From the cell containing the given text, extract its center point as (x, y) coordinate. 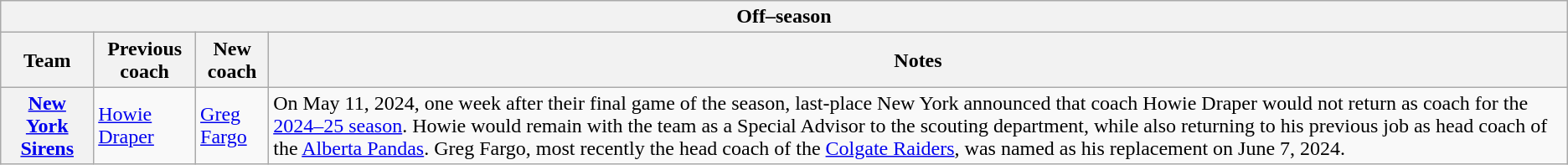
New York Sirens (47, 126)
New coach (233, 60)
Off–season (784, 17)
Notes (918, 60)
Previous coach (145, 60)
Team (47, 60)
Greg Fargo (233, 126)
Howie Draper (145, 126)
